For the text-containing cell, return its midpoint in [X, Y] coordinate format. 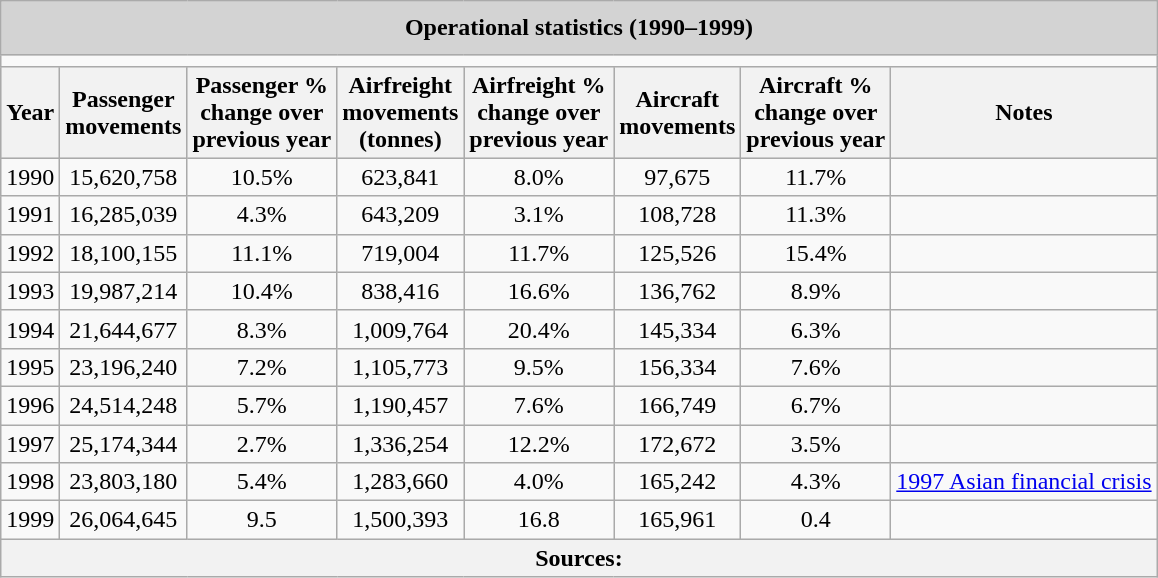
1992 [30, 253]
719,004 [400, 253]
7.2% [262, 367]
15.4% [816, 253]
1,500,393 [400, 520]
Airfreight %change overprevious year [539, 112]
8.3% [262, 329]
8.0% [539, 177]
Airfreightmovements(tonnes) [400, 112]
1997 Asian financial crisis [1024, 482]
26,064,645 [124, 520]
Year [30, 112]
16,285,039 [124, 215]
136,762 [678, 291]
11.3% [816, 215]
643,209 [400, 215]
1,105,773 [400, 367]
156,334 [678, 367]
6.7% [816, 406]
12.2% [539, 444]
0.4 [816, 520]
1,009,764 [400, 329]
623,841 [400, 177]
Passenger %change overprevious year [262, 112]
15,620,758 [124, 177]
165,961 [678, 520]
3.1% [539, 215]
1,336,254 [400, 444]
1991 [30, 215]
16.8 [539, 520]
5.4% [262, 482]
Aircraft %change overprevious year [816, 112]
1999 [30, 520]
Notes [1024, 112]
1994 [30, 329]
10.4% [262, 291]
25,174,344 [124, 444]
18,100,155 [124, 253]
1,190,457 [400, 406]
1998 [30, 482]
1997 [30, 444]
16.6% [539, 291]
21,644,677 [124, 329]
9.5% [539, 367]
23,196,240 [124, 367]
20.4% [539, 329]
2.7% [262, 444]
23,803,180 [124, 482]
108,728 [678, 215]
97,675 [678, 177]
19,987,214 [124, 291]
1990 [30, 177]
9.5 [262, 520]
145,334 [678, 329]
Sources: [579, 558]
5.7% [262, 406]
1993 [30, 291]
165,242 [678, 482]
Aircraftmovements [678, 112]
3.5% [816, 444]
6.3% [816, 329]
1995 [30, 367]
11.1% [262, 253]
125,526 [678, 253]
24,514,248 [124, 406]
Operational statistics (1990–1999) [579, 28]
8.9% [816, 291]
1,283,660 [400, 482]
1996 [30, 406]
4.0% [539, 482]
172,672 [678, 444]
166,749 [678, 406]
838,416 [400, 291]
10.5% [262, 177]
Passengermovements [124, 112]
